Locate the cell with the specified text and output its [x, y] center coordinate. 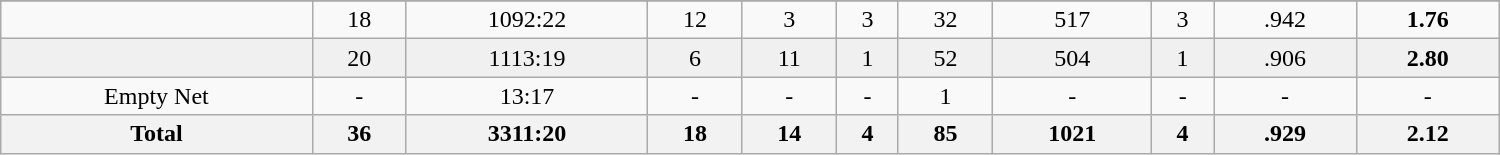
Total [156, 134]
14 [789, 134]
1021 [1072, 134]
2.12 [1428, 134]
36 [359, 134]
12 [695, 20]
85 [945, 134]
1092:22 [526, 20]
504 [1072, 58]
11 [789, 58]
2.80 [1428, 58]
.906 [1286, 58]
Empty Net [156, 96]
517 [1072, 20]
13:17 [526, 96]
.929 [1286, 134]
6 [695, 58]
20 [359, 58]
52 [945, 58]
1.76 [1428, 20]
1113:19 [526, 58]
.942 [1286, 20]
3311:20 [526, 134]
32 [945, 20]
